For the text-containing cell, return its midpoint in [X, Y] coordinate format. 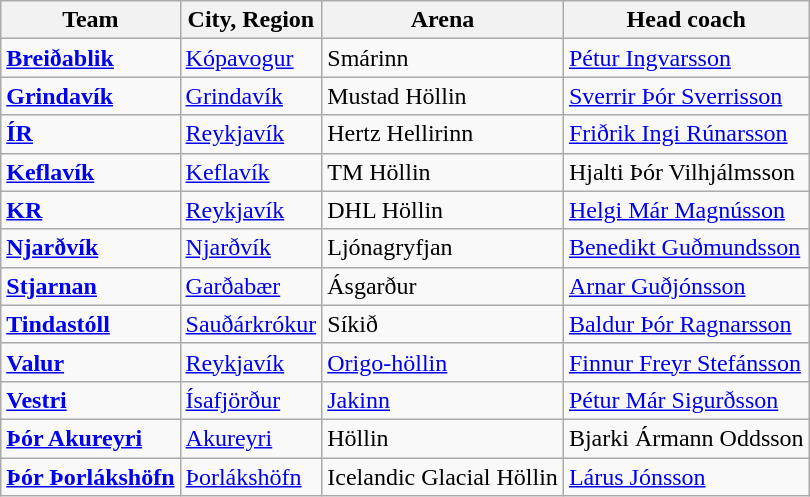
Síkið [443, 324]
Þór Þorlákshöfn [90, 477]
Arnar Guðjónsson [686, 286]
Smárinn [443, 58]
Stjarnan [90, 286]
Lárus Jónsson [686, 477]
Hjalti Þór Vilhjálmsson [686, 172]
Ísafjörður [251, 400]
Sverrir Þór Sverrisson [686, 96]
Ásgarður [443, 286]
Head coach [686, 20]
Sauðárkrókur [251, 324]
Jakinn [443, 400]
DHL Höllin [443, 210]
Friðrik Ingi Rúnarsson [686, 134]
Origo-höllin [443, 362]
Baldur Þór Ragnarsson [686, 324]
City, Region [251, 20]
Ljónagryfjan [443, 248]
Þór Akureyri [90, 438]
Team [90, 20]
Arena [443, 20]
Valur [90, 362]
Icelandic Glacial Höllin [443, 477]
Vestri [90, 400]
ÍR [90, 134]
Garðabær [251, 286]
Þorlákshöfn [251, 477]
Pétur Már Sigurðsson [686, 400]
Tindastóll [90, 324]
Kópavogur [251, 58]
Mustad Höllin [443, 96]
Helgi Már Magnússon [686, 210]
KR [90, 210]
Pétur Ingvarsson [686, 58]
Hertz Hellirinn [443, 134]
Akureyri [251, 438]
TM Höllin [443, 172]
Benedikt Guðmundsson [686, 248]
Bjarki Ármann Oddsson [686, 438]
Breiðablik [90, 58]
Höllin [443, 438]
Finnur Freyr Stefánsson [686, 362]
